Search for the cell housing the specified text and yield its [X, Y] center coordinate. 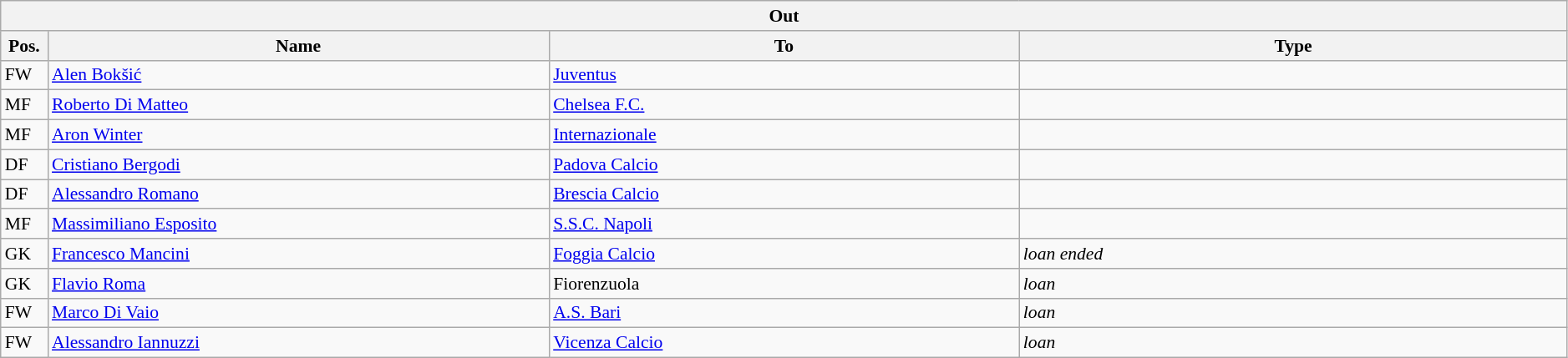
Pos. [24, 46]
Type [1293, 46]
To [784, 46]
Marco Di Vaio [298, 313]
Padova Calcio [784, 164]
loan ended [1293, 254]
Alessandro Iannuzzi [298, 343]
Aron Winter [298, 135]
Fiorenzuola [784, 284]
Alessandro Romano [298, 194]
Juventus [784, 75]
Internazionale [784, 135]
Out [784, 16]
Francesco Mancini [298, 254]
Brescia Calcio [784, 194]
Vicenza Calcio [784, 343]
Massimiliano Esposito [298, 224]
Roberto Di Matteo [298, 105]
Chelsea F.C. [784, 105]
Alen Bokšić [298, 75]
Flavio Roma [298, 284]
Name [298, 46]
Foggia Calcio [784, 254]
Cristiano Bergodi [298, 164]
S.S.C. Napoli [784, 224]
A.S. Bari [784, 313]
